Pinpoint the cell where the given text exists, returning its (x, y) midpoint coordinate. 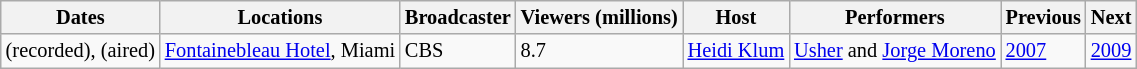
Performers (894, 17)
2007 (1044, 51)
Dates (80, 17)
Broadcaster (458, 17)
2009 (1111, 51)
Previous (1044, 17)
8.7 (600, 51)
CBS (458, 51)
Next (1111, 17)
Locations (280, 17)
Usher and Jorge Moreno (894, 51)
Viewers (millions) (600, 17)
Fontainebleau Hotel, Miami (280, 51)
Heidi Klum (736, 51)
(recorded), (aired) (80, 51)
Host (736, 17)
